Return the [X, Y] coordinate for the center point of the cell that contains the specified text.  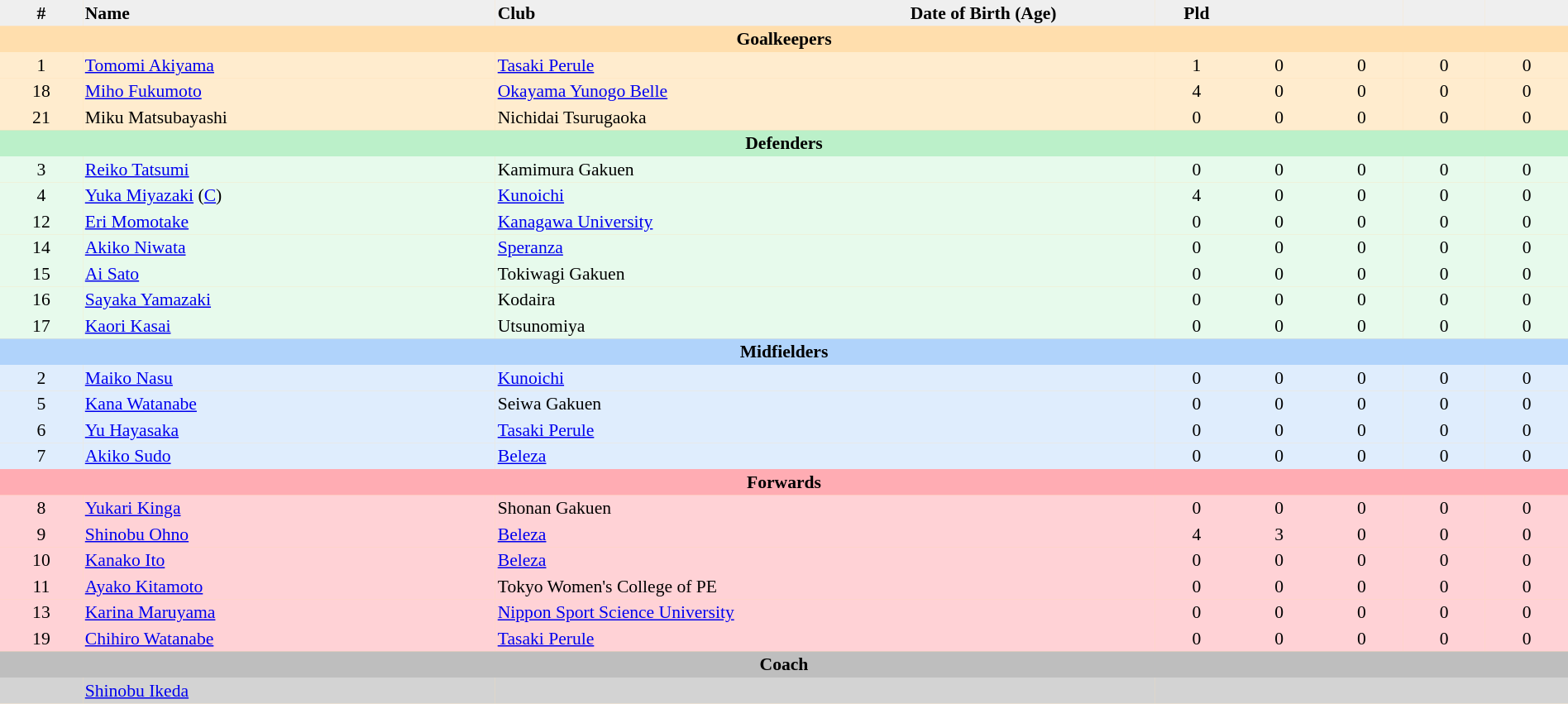
Shonan Gakuen [701, 508]
Date of Birth (Age) [1032, 13]
Ayako Kitamoto [289, 587]
6 [41, 430]
Coach [784, 665]
Yuka Miyazaki (C) [289, 195]
Tokiwagi Gakuen [701, 274]
Name [289, 13]
Tomomi Akiyama [289, 65]
Akiko Sudo [289, 457]
Kamimura Gakuen [701, 170]
Sayaka Yamazaki [289, 299]
Yukari Kinga [289, 508]
Kodaira [701, 299]
18 [41, 91]
Tokyo Women's College of PE [701, 587]
17 [41, 326]
Karina Maruyama [289, 612]
Reiko Tatsumi [289, 170]
Okayama Yunogo Belle [701, 91]
Utsunomiya [701, 326]
Speranza [701, 248]
Kanako Ito [289, 561]
14 [41, 248]
Club [701, 13]
Seiwa Gakuen [701, 404]
Defenders [784, 144]
7 [41, 457]
Maiko Nasu [289, 378]
Yu Hayasaka [289, 430]
Goalkeepers [784, 40]
Nippon Sport Science University [701, 612]
11 [41, 587]
19 [41, 639]
# [41, 13]
21 [41, 117]
Kana Watanabe [289, 404]
13 [41, 612]
Shinobu Ikeda [289, 691]
9 [41, 534]
8 [41, 508]
Shinobu Ohno [289, 534]
Pld [1197, 13]
2 [41, 378]
Kanagawa University [701, 222]
12 [41, 222]
Midfielders [784, 352]
5 [41, 404]
Akiko Niwata [289, 248]
Ai Sato [289, 274]
Chihiro Watanabe [289, 639]
16 [41, 299]
Kaori Kasai [289, 326]
Miku Matsubayashi [289, 117]
10 [41, 561]
Forwards [784, 482]
Nichidai Tsurugaoka [701, 117]
Eri Momotake [289, 222]
15 [41, 274]
Miho Fukumoto [289, 91]
